Extract the [x, y] coordinate from the center of the cell holding the provided text.  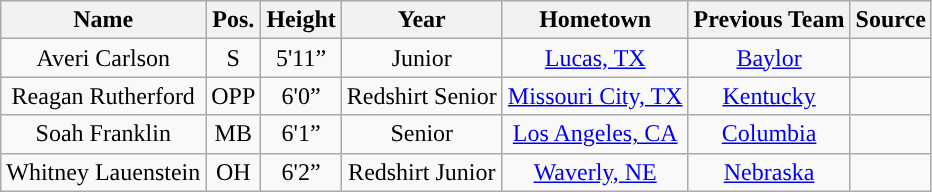
Columbia [769, 134]
6'0” [301, 96]
6'2” [301, 172]
Junior [422, 58]
Whitney Lauenstein [104, 172]
Nebraska [769, 172]
Soah Franklin [104, 134]
Name [104, 20]
Redshirt Senior [422, 96]
MB [234, 134]
Senior [422, 134]
Averi Carlson [104, 58]
Previous Team [769, 20]
Waverly, NE [595, 172]
Year [422, 20]
Pos. [234, 20]
Lucas, TX [595, 58]
Redshirt Junior [422, 172]
5'11” [301, 58]
Reagan Rutherford [104, 96]
S [234, 58]
OPP [234, 96]
OH [234, 172]
Los Angeles, CA [595, 134]
Baylor [769, 58]
Kentucky [769, 96]
Source [890, 20]
Height [301, 20]
6'1” [301, 134]
Hometown [595, 20]
Missouri City, TX [595, 96]
